Determine the [X, Y] coordinate at the center of the cell enclosing the given text.  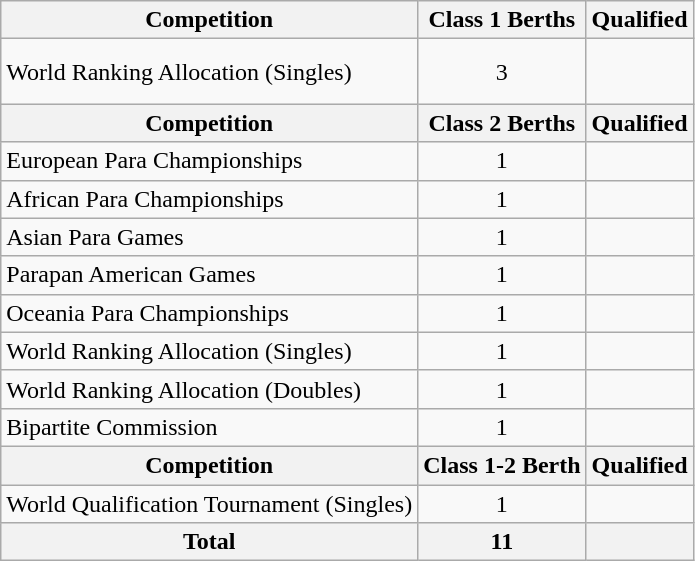
Class 2 Berths [502, 123]
11 [502, 542]
Class 1 Berths [502, 20]
World Ranking Allocation (Doubles) [210, 389]
Oceania Para Championships [210, 313]
European Para Championships [210, 161]
Class 1-2 Berth [502, 465]
Asian Para Games [210, 237]
Parapan American Games [210, 275]
World Qualification Tournament (Singles) [210, 503]
Bipartite Commission [210, 427]
3 [502, 72]
African Para Championships [210, 199]
Total [210, 542]
